From the cell containing the given text, extract its center point as (x, y) coordinate. 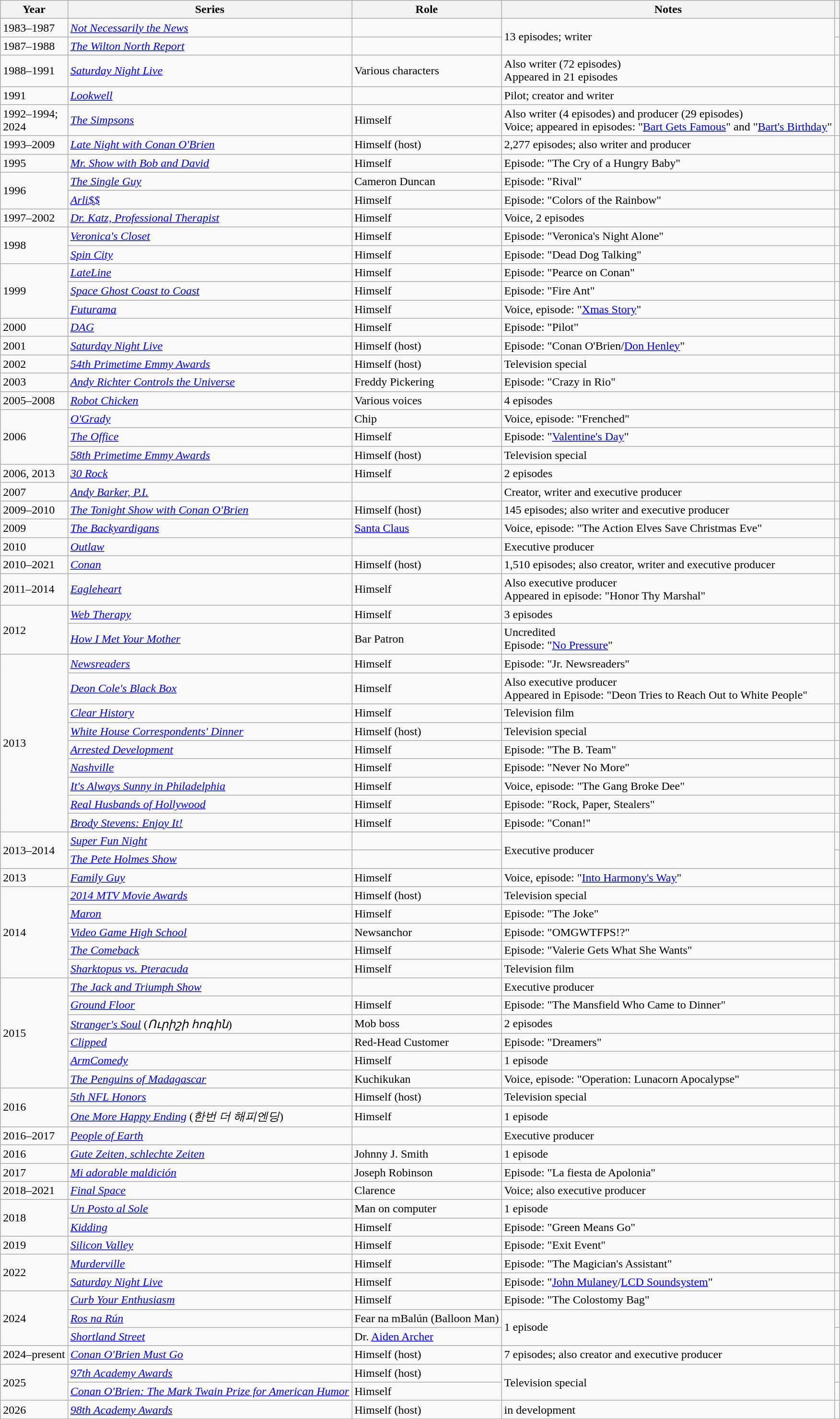
Silicon Valley (210, 1245)
Newsreaders (210, 664)
Maron (210, 914)
The Backyardigans (210, 528)
2005–2008 (34, 400)
Eagleheart (210, 590)
Voice, episode: "Into Harmony's Way" (668, 877)
Episode: "Exit Event" (668, 1245)
The Comeback (210, 950)
2011–2014 (34, 590)
1987–1988 (34, 46)
2024 (34, 1318)
Voice, 2 episodes (668, 218)
Santa Claus (427, 528)
Also executive producerAppeared in Episode: "Deon Tries to Reach Out to White People" (668, 689)
1999 (34, 291)
Sharktopus vs. Pteracuda (210, 969)
2006 (34, 437)
5th NFL Honors (210, 1097)
2010–2021 (34, 565)
Ground Floor (210, 1005)
Episode: "Never No More" (668, 768)
ArmComedy (210, 1061)
2002 (34, 364)
2026 (34, 1409)
Joseph Robinson (427, 1173)
Episode: "Pilot" (668, 328)
Episode: "Veronica's Night Alone" (668, 236)
One More Happy Ending (한번 더 해피엔딩) (210, 1116)
Year (34, 10)
1,510 episodes; also creator, writer and executive producer (668, 565)
2000 (34, 328)
People of Earth (210, 1136)
The Penguins of Madagascar (210, 1079)
2009 (34, 528)
Episode: "The Cry of a Hungry Baby" (668, 163)
Shortland Street (210, 1337)
Ros na Rún (210, 1318)
Conan (210, 565)
Futurama (210, 309)
Mr. Show with Bob and David (210, 163)
Episode: "Dead Dog Talking" (668, 255)
30 Rock (210, 473)
The Simpsons (210, 120)
Man on computer (427, 1209)
The Office (210, 437)
1992–1994; 2024 (34, 120)
2016–2017 (34, 1136)
7 episodes; also creator and executive producer (668, 1355)
The Single Guy (210, 181)
Bar Patron (427, 639)
Episode: "The Colostomy Bag" (668, 1300)
It's Always Sunny in Philadelphia (210, 786)
Role (427, 10)
4 episodes (668, 400)
The Jack and Triumph Show (210, 987)
1997–2002 (34, 218)
Voice, episode: "Frenched" (668, 419)
The Pete Holmes Show (210, 859)
2,277 episodes; also writer and producer (668, 145)
Various voices (427, 400)
Episode: "Valerie Gets What She Wants" (668, 950)
Nashville (210, 768)
Episode: "Dreamers" (668, 1043)
Murderville (210, 1264)
2014 MTV Movie Awards (210, 896)
Space Ghost Coast to Coast (210, 291)
Fear na mBalún (Balloon Man) (427, 1318)
2010 (34, 546)
2022 (34, 1273)
in development (668, 1409)
1991 (34, 95)
White House Correspondents' Dinner (210, 731)
The Wilton North Report (210, 46)
Episode: "La fiesta de Apolonia" (668, 1173)
2019 (34, 1245)
Episode: "The Joke" (668, 914)
Family Guy (210, 877)
Arrested Development (210, 750)
Deon Cole's Black Box (210, 689)
13 episodes; writer (668, 37)
Conan O'Brien Must Go (210, 1355)
Episode: "The B. Team" (668, 750)
Episode: "Jr. Newsreaders" (668, 664)
1998 (34, 245)
Voice, episode: "The Action Elves Save Christmas Eve" (668, 528)
Episode: "Colors of the Rainbow" (668, 199)
Clipped (210, 1043)
Mi adorable maldición (210, 1173)
Lookwell (210, 95)
Un Posto al Sole (210, 1209)
1995 (34, 163)
Episode: "Pearce on Conan" (668, 273)
97th Academy Awards (210, 1373)
98th Academy Awards (210, 1409)
2018 (34, 1218)
2007 (34, 492)
2013–2014 (34, 850)
Stranger's Soul (Ուրիշի հոգին) (210, 1024)
Johnny J. Smith (427, 1154)
Spin City (210, 255)
Red-Head Customer (427, 1043)
Super Fun Night (210, 841)
2025 (34, 1382)
Gute Zeiten, schlechte Zeiten (210, 1154)
2017 (34, 1173)
2003 (34, 382)
Dr. Aiden Archer (427, 1337)
54th Primetime Emmy Awards (210, 364)
Episode: "Fire Ant" (668, 291)
2018–2021 (34, 1191)
Mob boss (427, 1024)
Episode: "The Mansfield Who Came to Dinner" (668, 1005)
Newsanchor (427, 932)
Notes (668, 10)
Episode: "Rock, Paper, Stealers" (668, 804)
Not Necessarily the News (210, 28)
1993–2009 (34, 145)
Episode: "Crazy in Rio" (668, 382)
2015 (34, 1033)
2009–2010 (34, 510)
Conan O'Brien: The Mark Twain Prize for American Humor (210, 1391)
2024–present (34, 1355)
Dr. Katz, Professional Therapist (210, 218)
The Tonight Show with Conan O'Brien (210, 510)
Episode: "The Magician's Assistant" (668, 1264)
Web Therapy (210, 614)
Kidding (210, 1227)
Arli$$ (210, 199)
Voice, episode: "Xmas Story" (668, 309)
Pilot; creator and writer (668, 95)
Episode: "John Mulaney/LCD Soundsystem" (668, 1282)
Late Night with Conan O'Brien (210, 145)
Clear History (210, 713)
Real Husbands of Hollywood (210, 804)
Various characters (427, 71)
58th Primetime Emmy Awards (210, 455)
2001 (34, 346)
Video Game High School (210, 932)
Also writer (4 episodes) and producer (29 episodes)Voice; appeared in episodes: "Bart Gets Famous" and "Bart's Birthday" (668, 120)
1996 (34, 190)
Episode: "Valentine's Day" (668, 437)
Voice; also executive producer (668, 1191)
Episode: "Rival" (668, 181)
2006, 2013 (34, 473)
1983–1987 (34, 28)
Outlaw (210, 546)
Andy Richter Controls the Universe (210, 382)
Andy Barker, P.I. (210, 492)
UncreditedEpisode: "No Pressure" (668, 639)
Clarence (427, 1191)
Episode: "Conan!" (668, 822)
Curb Your Enthusiasm (210, 1300)
3 episodes (668, 614)
Kuchikukan (427, 1079)
Voice, episode: "The Gang Broke Dee" (668, 786)
Freddy Pickering (427, 382)
Episode: "OMGWTFPS!?" (668, 932)
145 episodes; also writer and executive producer (668, 510)
Episode: "Conan O'Brien/Don Henley" (668, 346)
How I Met Your Mother (210, 639)
2014 (34, 932)
Also executive producerAppeared in episode: "Honor Thy Marshal" (668, 590)
Chip (427, 419)
Robot Chicken (210, 400)
LateLine (210, 273)
Also writer (72 episodes)Appeared in 21 episodes (668, 71)
Brody Stevens: Enjoy It! (210, 822)
O'Grady (210, 419)
Final Space (210, 1191)
DAG (210, 328)
Veronica's Closet (210, 236)
Episode: "Green Means Go" (668, 1227)
1988–1991 (34, 71)
Creator, writer and executive producer (668, 492)
2012 (34, 630)
Series (210, 10)
Cameron Duncan (427, 181)
Voice, episode: "Operation: Lunacorn Apocalypse" (668, 1079)
